Capture the cell that displays the provided text and extract its (x, y) central coordinate. 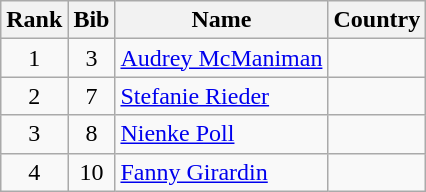
Name (222, 20)
Nienke Poll (222, 134)
10 (92, 172)
1 (34, 58)
Fanny Girardin (222, 172)
2 (34, 96)
7 (92, 96)
Stefanie Rieder (222, 96)
8 (92, 134)
Bib (92, 20)
Rank (34, 20)
4 (34, 172)
Country (377, 20)
Audrey McManiman (222, 58)
